Extract the (x, y) coordinate from the center of the cell holding the provided text.  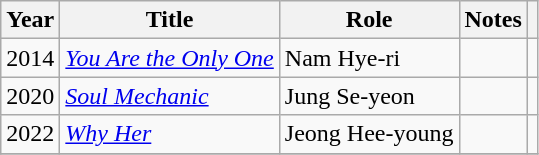
Soul Mechanic (170, 96)
2022 (30, 134)
2014 (30, 58)
Jeong Hee-young (369, 134)
Notes (493, 20)
You Are the Only One (170, 58)
Nam Hye-ri (369, 58)
Title (170, 20)
2020 (30, 96)
Why Her (170, 134)
Year (30, 20)
Role (369, 20)
Jung Se-yeon (369, 96)
